Identify which cell holds the provided text, then report its [X, Y] central coordinate. 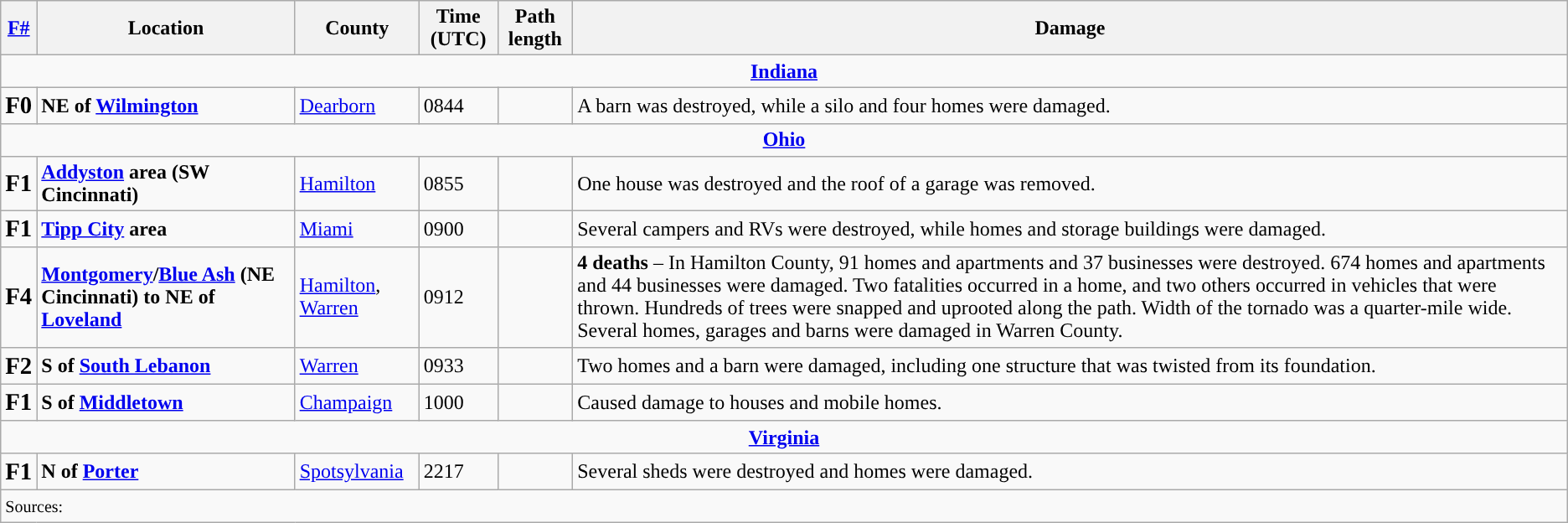
F2 [18, 365]
Location [166, 28]
0855 [458, 183]
A barn was destroyed, while a silo and four homes were damaged. [1070, 106]
1000 [458, 402]
Addyston area (SW Cincinnati) [166, 183]
F# [18, 28]
2217 [458, 471]
Indiana [784, 71]
N of Porter [166, 471]
Warren [357, 365]
Ohio [784, 140]
Tipp City area [166, 229]
Caused damage to houses and mobile homes. [1070, 402]
Two homes and a barn were damaged, including one structure that was twisted from its foundation. [1070, 365]
F4 [18, 297]
Several sheds were destroyed and homes were damaged. [1070, 471]
0844 [458, 106]
Several campers and RVs were destroyed, while homes and storage buildings were damaged. [1070, 229]
S of Middletown [166, 402]
0900 [458, 229]
NE of Wilmington [166, 106]
Virginia [784, 437]
Hamilton [357, 183]
Miami [357, 229]
One house was destroyed and the roof of a garage was removed. [1070, 183]
0933 [458, 365]
Sources: [784, 505]
S of South Lebanon [166, 365]
Path length [535, 28]
County [357, 28]
Champaign [357, 402]
Hamilton, Warren [357, 297]
Montgomery/Blue Ash (NE Cincinnati) to NE of Loveland [166, 297]
Dearborn [357, 106]
0912 [458, 297]
F0 [18, 106]
Damage [1070, 28]
Time (UTC) [458, 28]
Spotsylvania [357, 471]
